Return (x, y) of the center of cell containing provided text 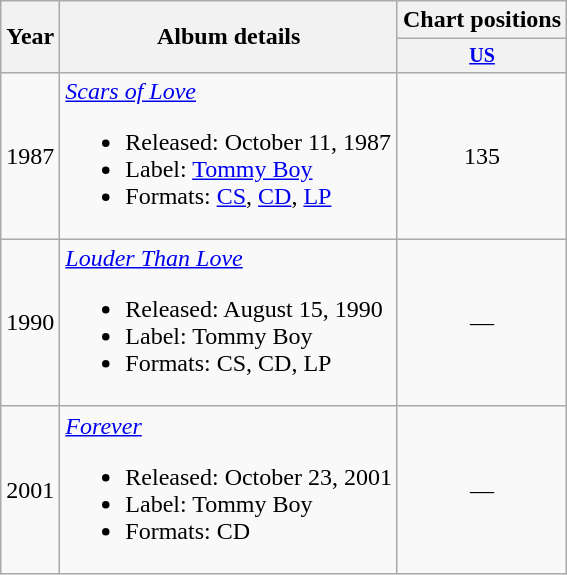
Chart positions (482, 20)
Album details (229, 37)
Louder Than LoveReleased: August 15, 1990Label: Tommy BoyFormats: CS, CD, LP (229, 322)
135 (482, 156)
Scars of LoveReleased: October 11, 1987Label: Tommy BoyFormats: CS, CD, LP (229, 156)
1987 (30, 156)
1990 (30, 322)
US (482, 56)
ForeverReleased: October 23, 2001Label: Tommy BoyFormats: CD (229, 490)
Year (30, 37)
2001 (30, 490)
